Detect which cell encompasses the target text, then output its (X, Y) center coordinate. 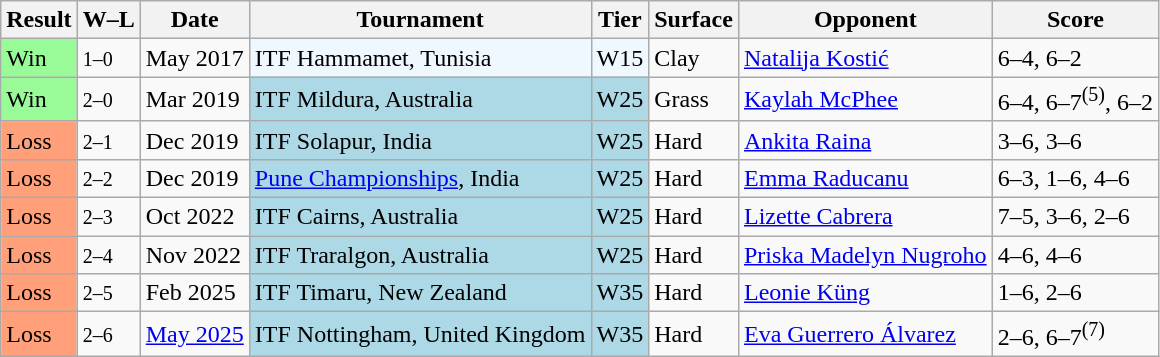
2–1 (108, 140)
7–5, 3–6, 2–6 (1075, 217)
May 2017 (194, 58)
Lizette Cabrera (865, 217)
Score (1075, 20)
Grass (694, 100)
6–4, 6–7(5), 6–2 (1075, 100)
Mar 2019 (194, 100)
Pune Championships, India (420, 178)
Priska Madelyn Nugroho (865, 255)
Natalija Kostić (865, 58)
Oct 2022 (194, 217)
Emma Raducanu (865, 178)
Surface (694, 20)
Leonie Küng (865, 293)
Eva Guerrero Álvarez (865, 334)
2–6, 6–7(7) (1075, 334)
Kaylah McPhee (865, 100)
6–4, 6–2 (1075, 58)
Nov 2022 (194, 255)
Tournament (420, 20)
2–0 (108, 100)
ITF Solapur, India (420, 140)
Tier (620, 20)
Clay (694, 58)
3–6, 3–6 (1075, 140)
Ankita Raina (865, 140)
2–3 (108, 217)
2–5 (108, 293)
ITF Hammamet, Tunisia (420, 58)
W15 (620, 58)
2–6 (108, 334)
May 2025 (194, 334)
2–2 (108, 178)
1–6, 2–6 (1075, 293)
Date (194, 20)
ITF Timaru, New Zealand (420, 293)
ITF Mildura, Australia (420, 100)
ITF Nottingham, United Kingdom (420, 334)
Feb 2025 (194, 293)
ITF Cairns, Australia (420, 217)
4–6, 4–6 (1075, 255)
1–0 (108, 58)
Opponent (865, 20)
W–L (108, 20)
Result (39, 20)
ITF Traralgon, Australia (420, 255)
2–4 (108, 255)
6–3, 1–6, 4–6 (1075, 178)
